Determine the [X, Y] coordinate at the center of the cell enclosing the given text.  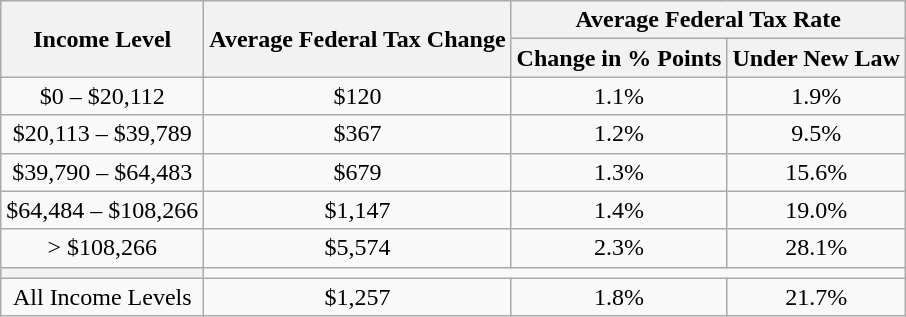
1.1% [619, 96]
1.2% [619, 134]
$367 [358, 134]
> $108,266 [102, 248]
2.3% [619, 248]
$5,574 [358, 248]
All Income Levels [102, 297]
9.5% [816, 134]
$120 [358, 96]
28.1% [816, 248]
Change in % Points [619, 58]
1.9% [816, 96]
Income Level [102, 39]
$679 [358, 172]
1.4% [619, 210]
$20,113 – $39,789 [102, 134]
21.7% [816, 297]
$1,147 [358, 210]
Under New Law [816, 58]
$64,484 – $108,266 [102, 210]
1.3% [619, 172]
$0 – $20,112 [102, 96]
$39,790 – $64,483 [102, 172]
1.8% [619, 297]
$1,257 [358, 297]
Average Federal Tax Change [358, 39]
15.6% [816, 172]
19.0% [816, 210]
Average Federal Tax Rate [708, 20]
